Locate the cell with the specified text and output its [x, y] center coordinate. 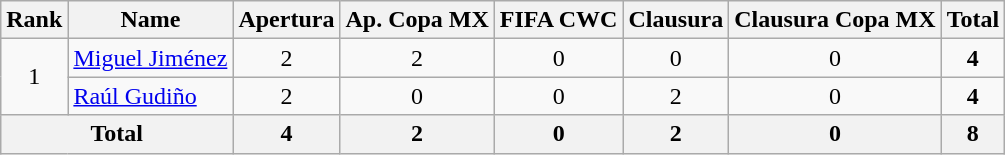
Raúl Gudiño [150, 96]
Rank [34, 20]
Clausura [676, 20]
8 [973, 134]
Ap. Copa MX [417, 20]
Miguel Jiménez [150, 58]
FIFA CWC [558, 20]
1 [34, 77]
Name [150, 20]
Apertura [286, 20]
Clausura Copa MX [835, 20]
